For the text-containing cell, return its midpoint in (X, Y) coordinate format. 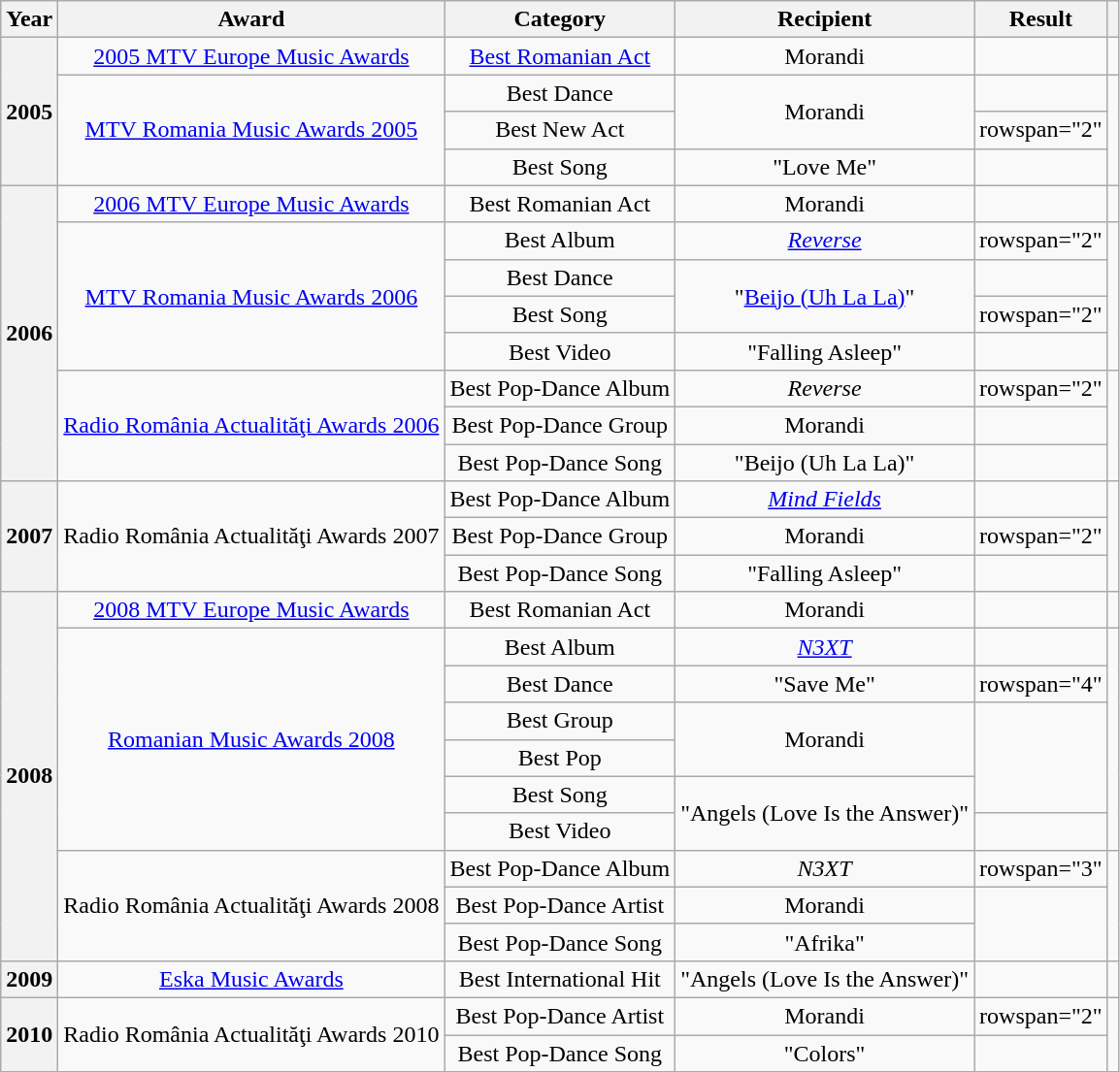
Radio România Actualităţi Awards 2007 (251, 536)
Award (251, 19)
Eska Music Awards (251, 979)
"Colors" (825, 1053)
2007 (29, 536)
MTV Romania Music Awards 2005 (251, 130)
Radio România Actualităţi Awards 2010 (251, 1034)
MTV Romania Music Awards 2006 (251, 296)
2006 (29, 333)
rowspan="4" (1041, 684)
2008 (29, 776)
Recipient (825, 19)
2006 MTV Europe Music Awards (251, 204)
Radio România Actualităţi Awards 2008 (251, 905)
2009 (29, 979)
Radio România Actualităţi Awards 2006 (251, 425)
Category (560, 19)
"Afrika" (825, 942)
2005 (29, 112)
2008 MTV Europe Music Awards (251, 610)
"Love Me" (825, 167)
Year (29, 19)
Romanian Music Awards 2008 (251, 739)
"Save Me" (825, 684)
Mind Fields (825, 500)
2005 MTV Europe Music Awards (251, 56)
Best Pop (560, 758)
Best International Hit (560, 979)
Best New Act (560, 130)
Result (1041, 19)
Best Group (560, 721)
rowspan="3" (1041, 868)
2010 (29, 1034)
